Find where the given text appears and provide that cell's center as [x, y] coordinate. 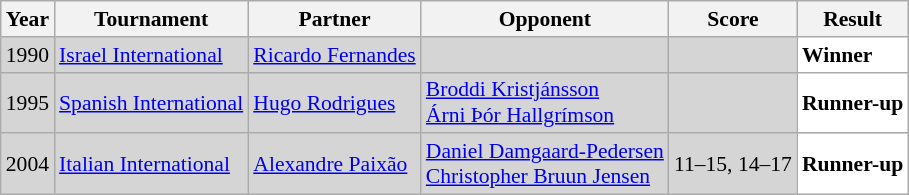
Score [733, 19]
Opponent [545, 19]
Year [28, 19]
Israel International [151, 55]
11–15, 14–17 [733, 164]
Partner [334, 19]
Winner [852, 55]
2004 [28, 164]
Ricardo Fernandes [334, 55]
1995 [28, 102]
Tournament [151, 19]
Broddi Kristjánsson Árni Þór Hallgrímson [545, 102]
Alexandre Paixão [334, 164]
Spanish International [151, 102]
Hugo Rodrigues [334, 102]
Daniel Damgaard-Pedersen Christopher Bruun Jensen [545, 164]
1990 [28, 55]
Italian International [151, 164]
Result [852, 19]
